From the cell containing the given text, extract its center point as [X, Y] coordinate. 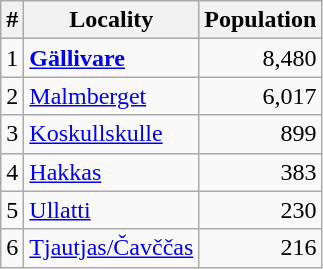
Ullatti [112, 210]
Hakkas [112, 172]
Malmberget [112, 96]
Locality [112, 20]
Koskullskulle [112, 134]
4 [12, 172]
Population [260, 20]
3 [12, 134]
216 [260, 248]
6 [12, 248]
230 [260, 210]
Tjautjas/Čavččas [112, 248]
383 [260, 172]
Gällivare [112, 58]
2 [12, 96]
8,480 [260, 58]
# [12, 20]
6,017 [260, 96]
899 [260, 134]
1 [12, 58]
5 [12, 210]
